Return [X, Y] of the center of cell containing provided text 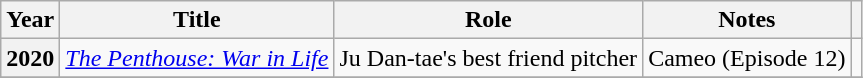
Notes [747, 20]
Role [488, 20]
Title [197, 20]
Year [30, 20]
2020 [30, 58]
Ju Dan-tae's best friend pitcher [488, 58]
Cameo (Episode 12) [747, 58]
The Penthouse: War in Life [197, 58]
